Search for the cell housing the specified text and yield its (X, Y) center coordinate. 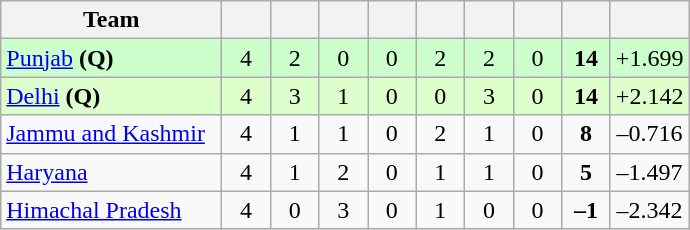
–1 (586, 210)
Jammu and Kashmir (112, 134)
+2.142 (650, 96)
Haryana (112, 172)
–1.497 (650, 172)
–2.342 (650, 210)
Himachal Pradesh (112, 210)
Punjab (Q) (112, 58)
8 (586, 134)
Team (112, 20)
5 (586, 172)
Delhi (Q) (112, 96)
–0.716 (650, 134)
+1.699 (650, 58)
